Scan for the cell matching the given text and deliver its [x, y] coordinate at center. 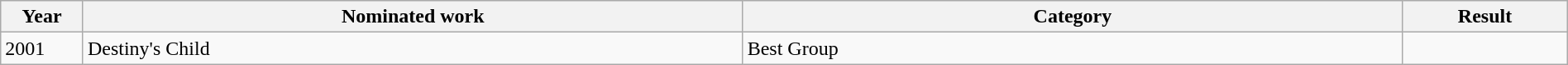
Nominated work [413, 17]
Result [1485, 17]
Best Group [1073, 48]
2001 [42, 48]
Year [42, 17]
Category [1073, 17]
Destiny's Child [413, 48]
